Extract the [X, Y] coordinate from the center of the cell holding the provided text.  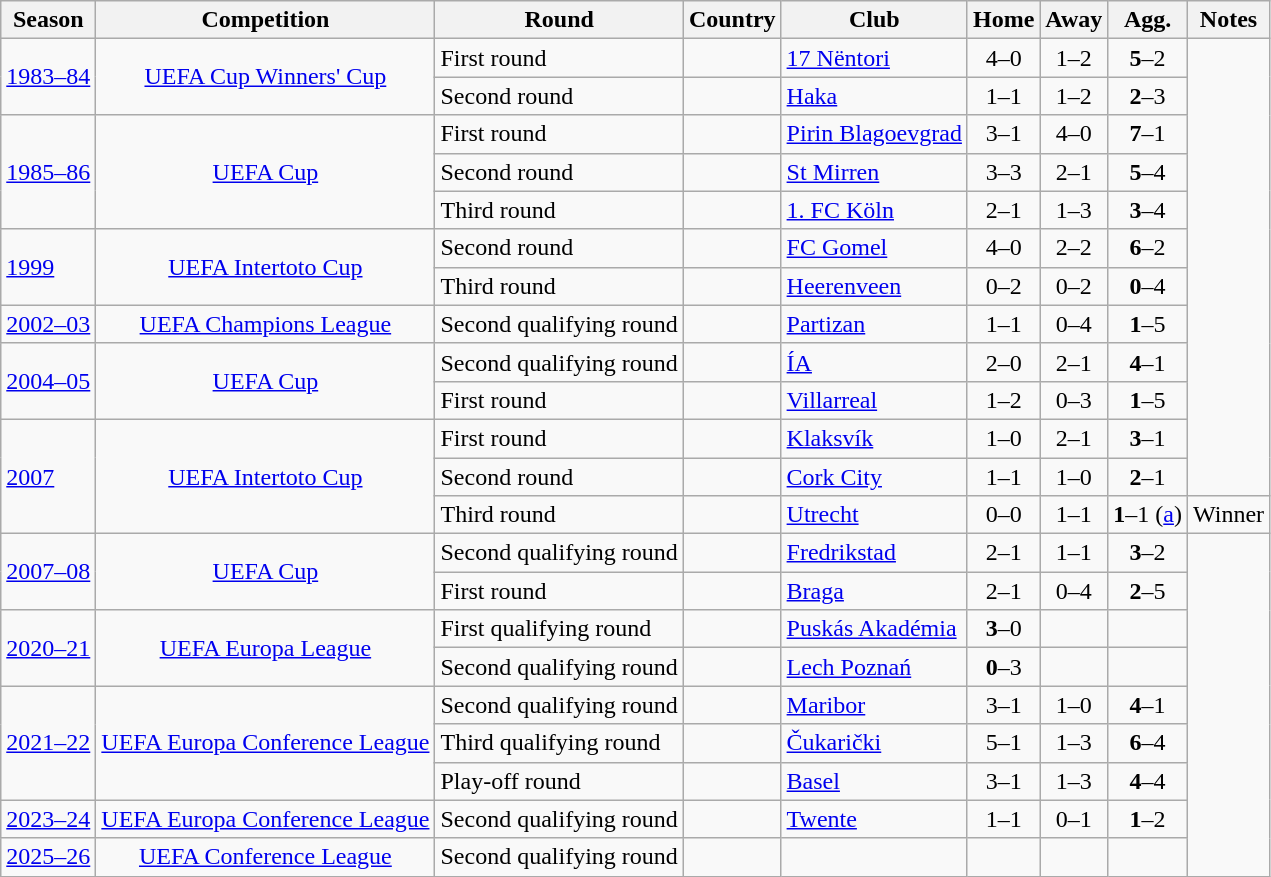
2–2 [1074, 248]
17 Nëntori [874, 58]
2020–21 [48, 648]
UEFA Champions League [266, 324]
3–0 [1003, 629]
1. FC Köln [874, 210]
Partizan [874, 324]
Maribor [874, 705]
5–4 [1148, 172]
2–3 [1148, 96]
St Mirren [874, 172]
5–1 [1003, 743]
2–5 [1148, 591]
Away [1074, 20]
6–2 [1148, 248]
3–2 [1148, 553]
Basel [874, 781]
Competition [266, 20]
2007 [48, 476]
Pirin Blagoevgrad [874, 134]
Heerenveen [874, 286]
1983–84 [48, 77]
5–2 [1148, 58]
3–3 [1003, 172]
0–0 [1003, 515]
Round [559, 20]
1999 [48, 267]
Haka [874, 96]
Villarreal [874, 400]
2004–05 [48, 381]
ÍA [874, 362]
Season [48, 20]
1985–86 [48, 172]
2021–22 [48, 743]
4–4 [1148, 781]
Third qualifying round [559, 743]
Klaksvík [874, 438]
Agg. [1148, 20]
2007–08 [48, 572]
Čukarički [874, 743]
1–1 (a) [1148, 515]
2–0 [1003, 362]
Club [874, 20]
6–4 [1148, 743]
2002–03 [48, 324]
Twente [874, 819]
UEFA Europa League [266, 648]
2025–26 [48, 857]
Winner [1228, 515]
First qualifying round [559, 629]
Notes [1228, 20]
UEFA Conference League [266, 857]
Braga [874, 591]
Lech Poznań [874, 667]
7–1 [1148, 134]
0–1 [1074, 819]
2023–24 [48, 819]
Utrecht [874, 515]
Home [1003, 20]
Country [732, 20]
FC Gomel [874, 248]
UEFA Cup Winners' Cup [266, 77]
Fredrikstad [874, 553]
Puskás Akadémia [874, 629]
Cork City [874, 477]
Play-off round [559, 781]
3–4 [1148, 210]
